For the text-containing cell, return its midpoint in (x, y) coordinate format. 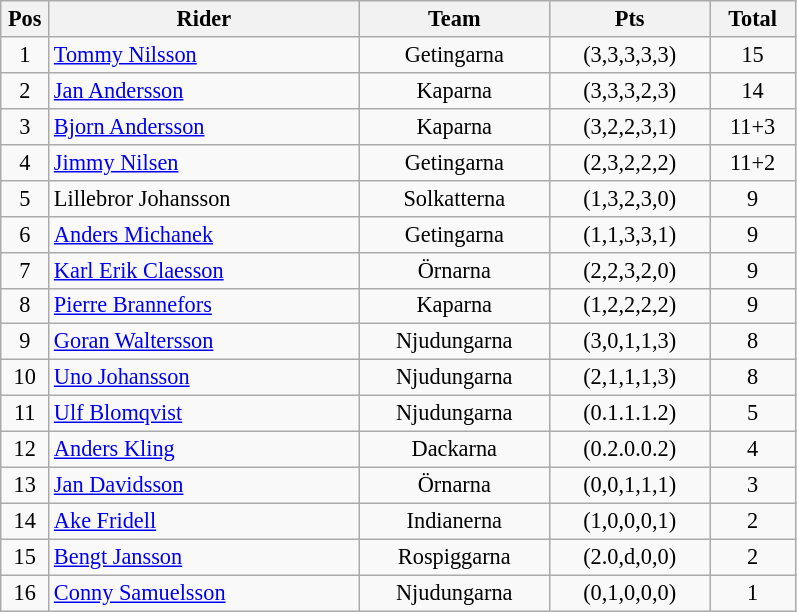
7 (25, 270)
Solkatterna (454, 198)
(2,2,3,2,0) (629, 270)
16 (25, 593)
Anders Michanek (204, 234)
Rider (204, 19)
Pos (25, 19)
Goran Waltersson (204, 342)
(2,1,1,1,3) (629, 378)
(1,0,0,0,1) (629, 521)
13 (25, 485)
(1,1,3,3,1) (629, 234)
Team (454, 19)
10 (25, 378)
Pierre Brannefors (204, 306)
Indianerna (454, 521)
Anders Kling (204, 450)
Jan Davidsson (204, 485)
(0,0,1,1,1) (629, 485)
Uno Johansson (204, 378)
(3,3,3,3,3) (629, 55)
(0.2.0.0.2) (629, 450)
Ake Fridell (204, 521)
(3,2,2,3,1) (629, 126)
(3,3,3,2,3) (629, 90)
Bjorn Andersson (204, 126)
Lillebror Johansson (204, 198)
(0.1.1.1.2) (629, 414)
(2,3,2,2,2) (629, 162)
(2.0,d,0,0) (629, 557)
Tommy Nilsson (204, 55)
Ulf Blomqvist (204, 414)
Conny Samuelsson (204, 593)
Karl Erik Claesson (204, 270)
(1,3,2,3,0) (629, 198)
Bengt Jansson (204, 557)
Dackarna (454, 450)
(3,0,1,1,3) (629, 342)
Jimmy Nilsen (204, 162)
12 (25, 450)
11 (25, 414)
Rospiggarna (454, 557)
11+3 (752, 126)
Jan Andersson (204, 90)
(0,1,0,0,0) (629, 593)
(1,2,2,2,2) (629, 306)
6 (25, 234)
11+2 (752, 162)
Pts (629, 19)
Total (752, 19)
